For the text-containing cell, return its midpoint in [X, Y] coordinate format. 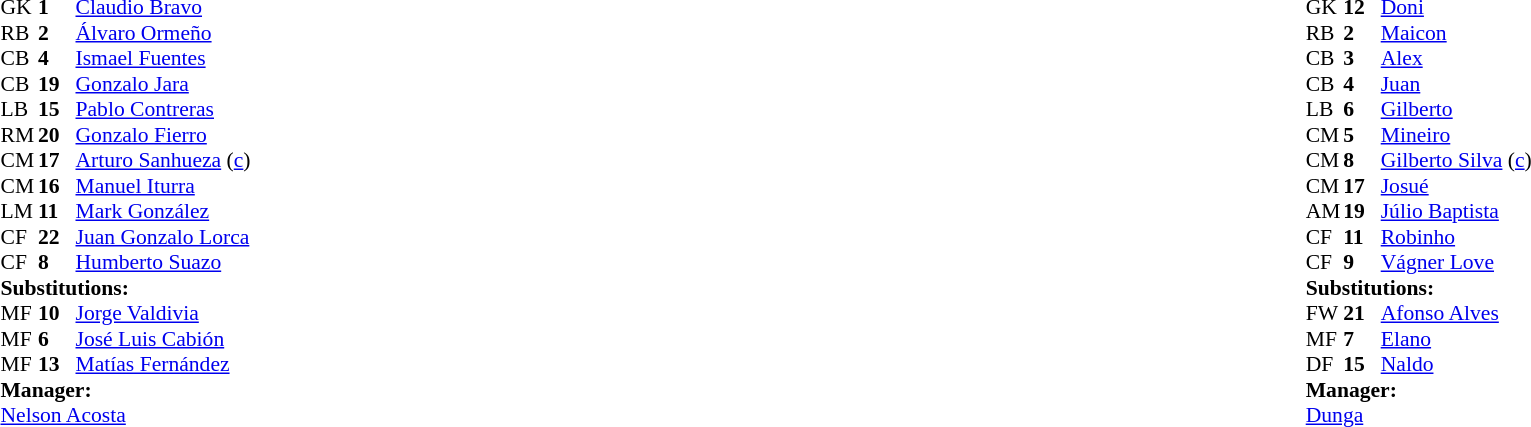
13 [57, 365]
5 [1362, 135]
Manager: [125, 390]
FW [1325, 313]
Matías Fernández [164, 365]
7 [1362, 339]
3 [1362, 59]
DF [1325, 365]
Álvaro Ormeño [164, 33]
9 [1362, 263]
Juan Gonzalo Lorca [164, 237]
RM [19, 135]
José Luis Cabión [164, 339]
Jorge Valdivia [164, 313]
Ismael Fuentes [164, 59]
Mark González [164, 211]
Manuel Iturra [164, 186]
Gonzalo Jara [164, 84]
21 [1362, 313]
Humberto Suazo [164, 263]
Gonzalo Fierro [164, 135]
22 [57, 237]
Pablo Contreras [164, 109]
Substitutions: [125, 288]
AM [1325, 211]
16 [57, 186]
Arturo Sanhueza (c) [164, 161]
20 [57, 135]
LM [19, 211]
10 [57, 313]
